Pinpoint the cell where the given text exists, returning its (x, y) midpoint coordinate. 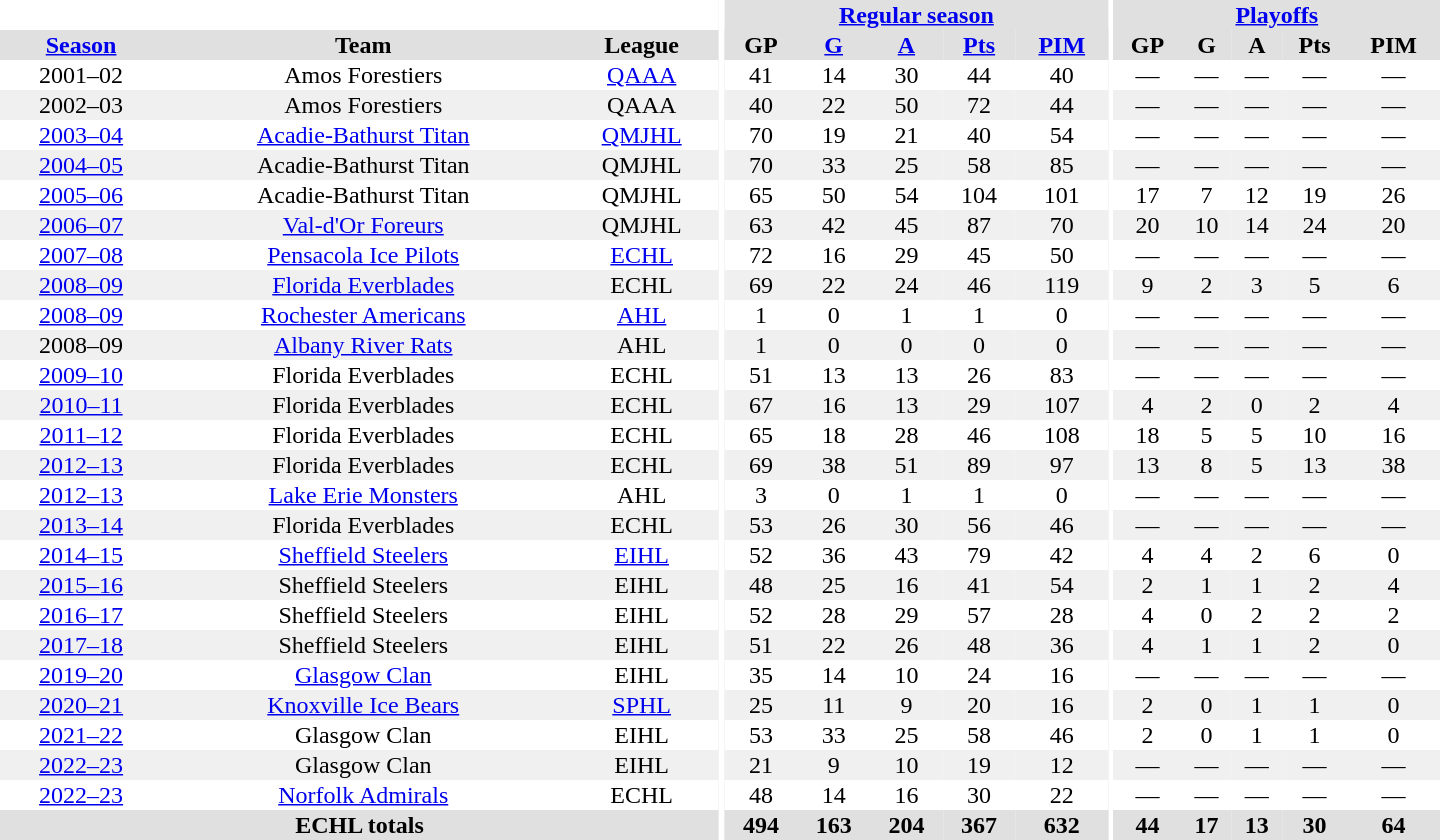
Lake Erie Monsters (363, 495)
632 (1062, 825)
101 (1062, 195)
2004–05 (81, 165)
Pensacola Ice Pilots (363, 255)
163 (834, 825)
2021–22 (81, 735)
367 (980, 825)
2009–10 (81, 375)
67 (762, 405)
2016–17 (81, 615)
2019–20 (81, 675)
ECHL totals (360, 825)
Knoxville Ice Bears (363, 705)
97 (1062, 465)
87 (980, 225)
79 (980, 555)
2011–12 (81, 435)
2010–11 (81, 405)
2005–06 (81, 195)
8 (1206, 465)
2020–21 (81, 705)
2002–03 (81, 105)
43 (906, 555)
63 (762, 225)
2013–14 (81, 525)
Norfolk Admirals (363, 795)
56 (980, 525)
57 (980, 615)
204 (906, 825)
85 (1062, 165)
11 (834, 705)
494 (762, 825)
2007–08 (81, 255)
Playoffs (1277, 15)
Season (81, 45)
League (642, 45)
Albany River Rats (363, 345)
2015–16 (81, 585)
104 (980, 195)
SPHL (642, 705)
Val-d'Or Foreurs (363, 225)
Rochester Americans (363, 315)
2001–02 (81, 75)
83 (1062, 375)
119 (1062, 285)
2017–18 (81, 645)
2014–15 (81, 555)
7 (1206, 195)
Regular season (916, 15)
89 (980, 465)
2006–07 (81, 225)
35 (762, 675)
107 (1062, 405)
Team (363, 45)
2003–04 (81, 135)
108 (1062, 435)
64 (1394, 825)
